From the cell containing the given text, extract its center point as (X, Y) coordinate. 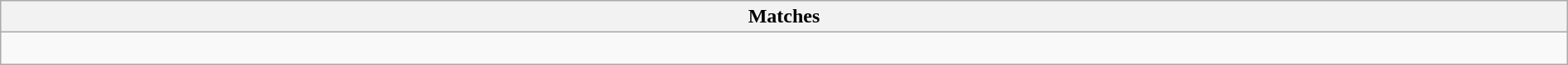
Matches (784, 17)
